Scan for the cell matching the given text and deliver its (x, y) coordinate at center. 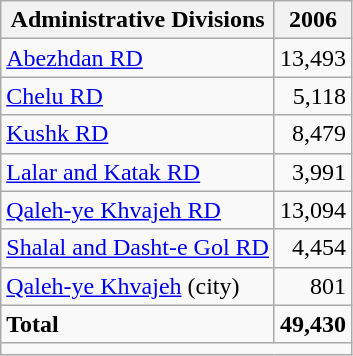
8,479 (312, 134)
Qaleh-ye Khvajeh (city) (138, 286)
13,094 (312, 210)
4,454 (312, 248)
Total (138, 324)
Abezhdan RD (138, 58)
Shalal and Dasht-e Gol RD (138, 248)
Chelu RD (138, 96)
801 (312, 286)
Kushk RD (138, 134)
49,430 (312, 324)
13,493 (312, 58)
Qaleh-ye Khvajeh RD (138, 210)
Administrative Divisions (138, 20)
Lalar and Katak RD (138, 172)
2006 (312, 20)
5,118 (312, 96)
3,991 (312, 172)
